Provide the (x, y) coordinate of the cell's center where the given text is located.  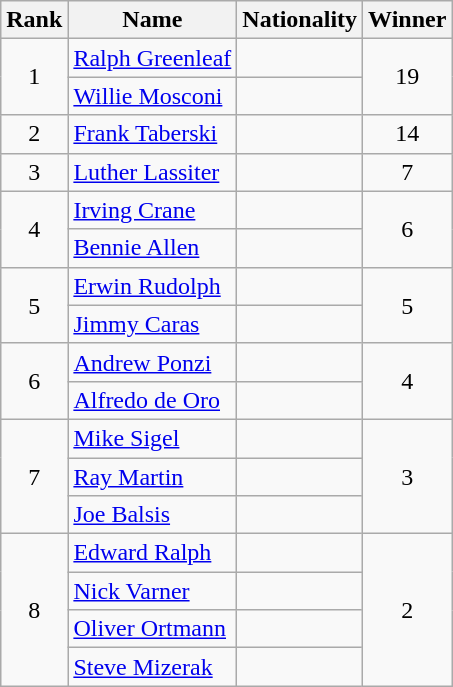
19 (408, 77)
Frank Taberski (152, 134)
Irving Crane (152, 210)
1 (34, 77)
Winner (408, 20)
Steve Mizerak (152, 667)
Ray Martin (152, 477)
Oliver Ortmann (152, 629)
Andrew Ponzi (152, 362)
Erwin Rudolph (152, 286)
Edward Ralph (152, 553)
Nationality (300, 20)
Ralph Greenleaf (152, 58)
Name (152, 20)
Rank (34, 20)
Nick Varner (152, 591)
14 (408, 134)
Jimmy Caras (152, 324)
Willie Mosconi (152, 96)
Mike Sigel (152, 438)
Alfredo de Oro (152, 400)
Luther Lassiter (152, 172)
Joe Balsis (152, 515)
8 (34, 610)
Bennie Allen (152, 248)
